Detect which cell encompasses the target text, then output its [X, Y] center coordinate. 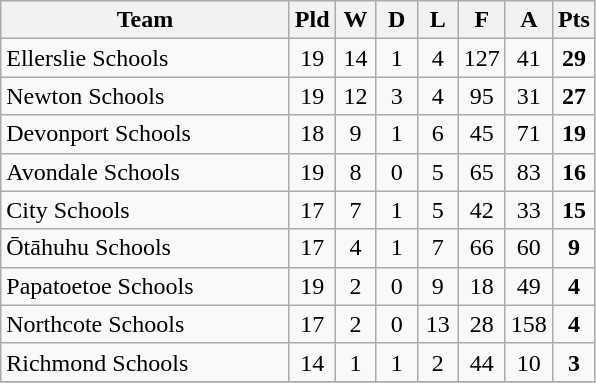
W [356, 20]
Richmond Schools [146, 362]
10 [528, 362]
44 [482, 362]
Northcote Schools [146, 324]
F [482, 20]
6 [438, 134]
12 [356, 96]
95 [482, 96]
Papatoetoe Schools [146, 286]
45 [482, 134]
60 [528, 248]
42 [482, 210]
Newton Schools [146, 96]
Ōtāhuhu Schools [146, 248]
L [438, 20]
D [396, 20]
83 [528, 172]
71 [528, 134]
16 [574, 172]
49 [528, 286]
29 [574, 58]
8 [356, 172]
66 [482, 248]
Team [146, 20]
41 [528, 58]
Pts [574, 20]
13 [438, 324]
33 [528, 210]
127 [482, 58]
158 [528, 324]
28 [482, 324]
27 [574, 96]
Pld [312, 20]
A [528, 20]
Ellerslie Schools [146, 58]
Avondale Schools [146, 172]
Devonport Schools [146, 134]
15 [574, 210]
31 [528, 96]
City Schools [146, 210]
65 [482, 172]
